Return (x, y) of the center of cell containing provided text 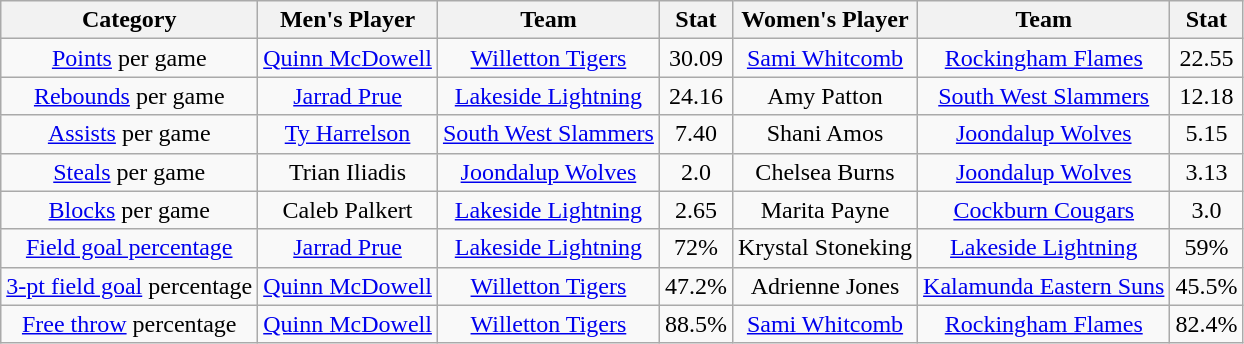
30.09 (696, 58)
88.5% (696, 324)
3.13 (1206, 172)
45.5% (1206, 286)
Cockburn Cougars (1044, 210)
Shani Amos (824, 134)
47.2% (696, 286)
Rebounds per game (130, 96)
Marita Payne (824, 210)
Ty Harrelson (348, 134)
Men's Player (348, 20)
Caleb Palkert (348, 210)
Women's Player (824, 20)
3-pt field goal percentage (130, 286)
Free throw percentage (130, 324)
2.65 (696, 210)
72% (696, 248)
7.40 (696, 134)
Category (130, 20)
Field goal percentage (130, 248)
22.55 (1206, 58)
Steals per game (130, 172)
3.0 (1206, 210)
5.15 (1206, 134)
Points per game (130, 58)
2.0 (696, 172)
Adrienne Jones (824, 286)
Kalamunda Eastern Suns (1044, 286)
59% (1206, 248)
82.4% (1206, 324)
Chelsea Burns (824, 172)
Blocks per game (130, 210)
12.18 (1206, 96)
Assists per game (130, 134)
24.16 (696, 96)
Amy Patton (824, 96)
Trian Iliadis (348, 172)
Krystal Stoneking (824, 248)
